Extract the (x, y) coordinate from the center of the cell holding the provided text.  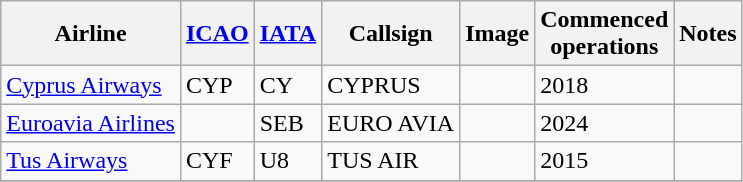
Image (498, 34)
Tus Airways (91, 161)
Callsign (391, 34)
CYPRUS (391, 85)
CYF (217, 161)
U8 (288, 161)
Cyprus Airways (91, 85)
Notes (708, 34)
ICAO (217, 34)
2024 (604, 123)
Airline (91, 34)
TUS AIR (391, 161)
2015 (604, 161)
SEB (288, 123)
IATA (288, 34)
Euroavia Airlines (91, 123)
CY (288, 85)
CYP (217, 85)
Commencedoperations (604, 34)
EURO AVIA (391, 123)
2018 (604, 85)
